For the text-containing cell, return its midpoint in (X, Y) coordinate format. 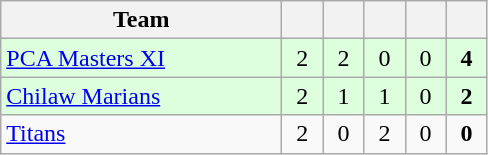
Team (142, 20)
4 (466, 58)
PCA Masters XI (142, 58)
Titans (142, 134)
Chilaw Marians (142, 96)
